Find where the given text appears and provide that cell's center as (X, Y) coordinate. 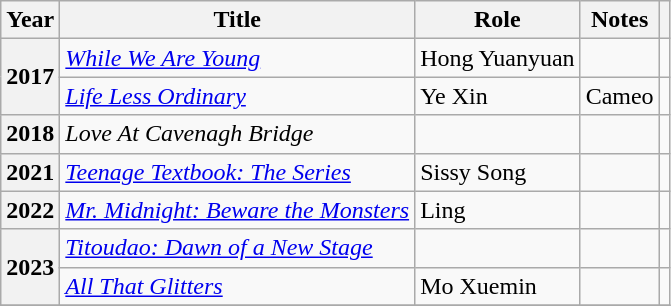
Titoudao: Dawn of a New Stage (238, 248)
Hong Yuanyuan (498, 58)
2022 (30, 210)
Mo Xuemin (498, 286)
Sissy Song (498, 172)
Teenage Textbook: The Series (238, 172)
2018 (30, 134)
All That Glitters (238, 286)
While We Are Young (238, 58)
Love At Cavenagh Bridge (238, 134)
2023 (30, 267)
Life Less Ordinary (238, 96)
2021 (30, 172)
Mr. Midnight: Beware the Monsters (238, 210)
Year (30, 20)
Ye Xin (498, 96)
Role (498, 20)
Cameo (620, 96)
Notes (620, 20)
Ling (498, 210)
Title (238, 20)
2017 (30, 77)
